Return (x, y) of the center of cell containing provided text 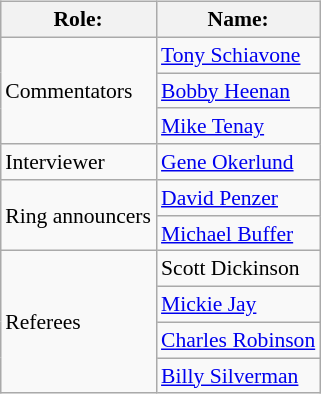
David Penzer (238, 198)
Mickie Jay (238, 305)
Role: (78, 20)
Tony Schiavone (238, 55)
Ring announcers (78, 216)
Commentators (78, 90)
Referees (78, 322)
Charles Robinson (238, 340)
Scott Dickinson (238, 269)
Bobby Heenan (238, 91)
Michael Buffer (238, 233)
Mike Tenay (238, 126)
Gene Okerlund (238, 162)
Name: (238, 20)
Interviewer (78, 162)
Billy Silverman (238, 376)
